Output the [x, y] coordinate of the center of the cell containing the given text.  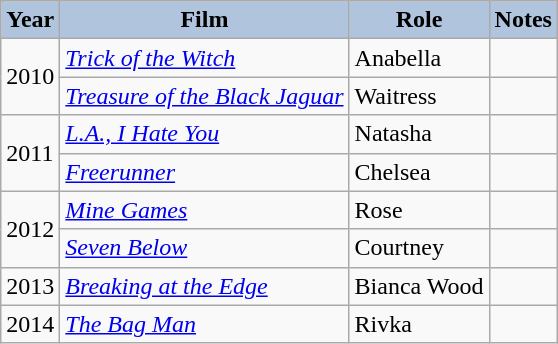
L.A., I Hate You [204, 134]
Rose [419, 210]
Chelsea [419, 172]
Seven Below [204, 248]
Freerunner [204, 172]
2012 [30, 229]
Anabella [419, 58]
Notes [523, 20]
2014 [30, 324]
2010 [30, 77]
Film [204, 20]
2013 [30, 286]
Natasha [419, 134]
Trick of the Witch [204, 58]
Waitress [419, 96]
Role [419, 20]
Breaking at the Edge [204, 286]
Year [30, 20]
Courtney [419, 248]
Bianca Wood [419, 286]
Rivka [419, 324]
The Bag Man [204, 324]
Mine Games [204, 210]
Treasure of the Black Jaguar [204, 96]
2011 [30, 153]
